Capture the cell that displays the provided text and extract its [x, y] central coordinate. 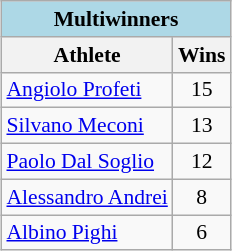
Athlete [86, 55]
Paolo Dal Soglio [86, 162]
12 [202, 162]
Alessandro Andrei [86, 197]
Wins [202, 55]
8 [202, 197]
13 [202, 126]
15 [202, 90]
6 [202, 233]
Silvano Meconi [86, 126]
Albino Pighi [86, 233]
Angiolo Profeti [86, 90]
Multiwinners [116, 19]
